Determine the [X, Y] coordinate at the center of the cell enclosing the given text.  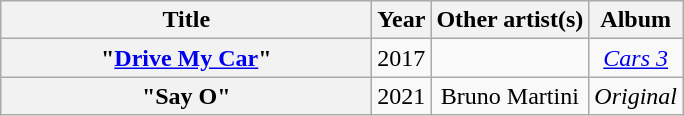
"Say O" [186, 96]
Other artist(s) [510, 20]
Cars 3 [636, 58]
2017 [402, 58]
Title [186, 20]
Bruno Martini [510, 96]
2021 [402, 96]
"Drive My Car" [186, 58]
Album [636, 20]
Year [402, 20]
Original [636, 96]
